Identify which cell holds the provided text, then report its [X, Y] central coordinate. 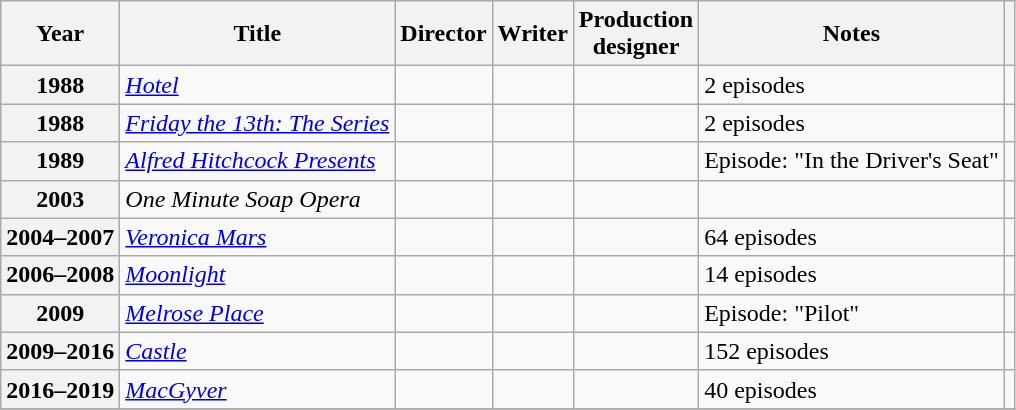
MacGyver [258, 389]
64 episodes [852, 237]
2006–2008 [60, 275]
2009–2016 [60, 351]
Alfred Hitchcock Presents [258, 161]
152 episodes [852, 351]
2016–2019 [60, 389]
1989 [60, 161]
2009 [60, 313]
Veronica Mars [258, 237]
Episode: "Pilot" [852, 313]
14 episodes [852, 275]
Writer [532, 34]
Director [444, 34]
Castle [258, 351]
Year [60, 34]
Friday the 13th: The Series [258, 123]
40 episodes [852, 389]
Notes [852, 34]
Productiondesigner [636, 34]
Hotel [258, 85]
Moonlight [258, 275]
2004–2007 [60, 237]
Episode: "In the Driver's Seat" [852, 161]
Melrose Place [258, 313]
Title [258, 34]
One Minute Soap Opera [258, 199]
2003 [60, 199]
